Identify which cell holds the provided text, then report its (X, Y) central coordinate. 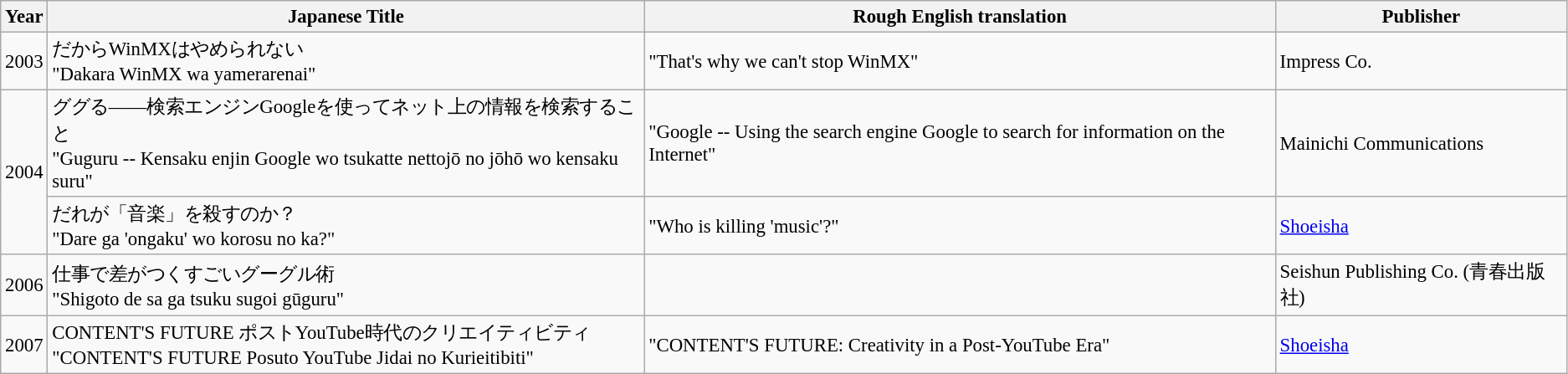
だからWinMXはやめられない"Dakara WinMX wa yamerarenai" (346, 62)
2006 (24, 285)
ググる——検索エンジンGoogleを使ってネット上の情報を検索すること"Guguru -- Kensaku enjin Google wo tsukatte nettojō no jōhō wo kensaku suru" (346, 144)
"Google -- Using the search engine Google to search for information on the Internet" (960, 144)
"That's why we can't stop WinMX" (960, 62)
"Who is killing 'music'?" (960, 226)
Year (24, 17)
CONTENT'S FUTURE ポストYouTube時代のクリエイティビティ"CONTENT'S FUTURE Posuto YouTube Jidai no Kurieitibiti" (346, 345)
だれが「音楽」を殺すのか？"Dare ga 'ongaku' wo korosu no ka?" (346, 226)
Rough English translation (960, 17)
仕事で差がつくすごいグーグル術"Shigoto de sa ga tsuku sugoi gūguru" (346, 285)
2007 (24, 345)
Impress Co. (1421, 62)
Seishun Publishing Co. (青春出版社) (1421, 285)
Mainichi Communications (1421, 144)
2004 (24, 172)
Japanese Title (346, 17)
2003 (24, 62)
Publisher (1421, 17)
"CONTENT'S FUTURE: Creativity in a Post-YouTube Era" (960, 345)
